Pinpoint the cell where the given text exists, returning its (x, y) midpoint coordinate. 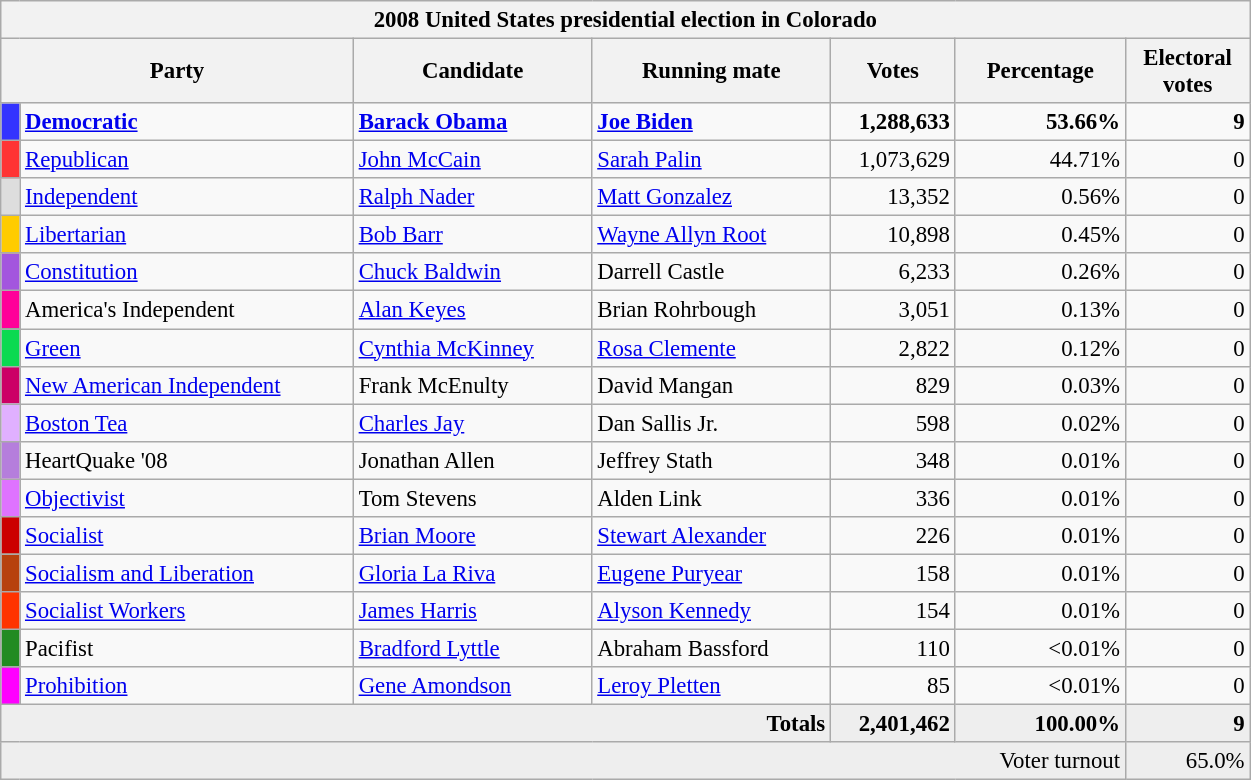
Pacifist (187, 648)
100.00% (1040, 724)
Brian Rohrbough (712, 310)
10,898 (894, 235)
Joe Biden (712, 122)
Leroy Pletten (712, 686)
0.12% (1040, 348)
Republican (187, 160)
Ralph Nader (472, 197)
Tom Stevens (472, 498)
Chuck Baldwin (472, 273)
Socialist (187, 536)
Boston Tea (187, 423)
Eugene Puryear (712, 573)
Objectivist (187, 498)
Constitution (187, 273)
Stewart Alexander (712, 536)
85 (894, 686)
0.45% (1040, 235)
Totals (416, 724)
0.56% (1040, 197)
0.26% (1040, 273)
336 (894, 498)
Democratic (187, 122)
Brian Moore (472, 536)
65.0% (1188, 761)
Cynthia McKinney (472, 348)
Alyson Kennedy (712, 611)
James Harris (472, 611)
6,233 (894, 273)
158 (894, 573)
Running mate (712, 72)
Alden Link (712, 498)
Darrell Castle (712, 273)
226 (894, 536)
New American Independent (187, 385)
Percentage (1040, 72)
53.66% (1040, 122)
1,073,629 (894, 160)
829 (894, 385)
110 (894, 648)
1,288,633 (894, 122)
2,822 (894, 348)
Charles Jay (472, 423)
44.71% (1040, 160)
David Mangan (712, 385)
154 (894, 611)
0.02% (1040, 423)
Votes (894, 72)
Barack Obama (472, 122)
Electoral votes (1188, 72)
Wayne Allyn Root (712, 235)
Green (187, 348)
Jeffrey Stath (712, 460)
2008 United States presidential election in Colorado (626, 20)
598 (894, 423)
2,401,462 (894, 724)
Libertarian (187, 235)
Gloria La Riva (472, 573)
John McCain (472, 160)
Socialism and Liberation (187, 573)
0.03% (1040, 385)
13,352 (894, 197)
Bradford Lyttle (472, 648)
Frank McEnulty (472, 385)
Sarah Palin (712, 160)
Alan Keyes (472, 310)
Jonathan Allen (472, 460)
Dan Sallis Jr. (712, 423)
3,051 (894, 310)
Voter turnout (564, 761)
Candidate (472, 72)
Socialist Workers (187, 611)
0.13% (1040, 310)
Abraham Bassford (712, 648)
Prohibition (187, 686)
HeartQuake '08 (187, 460)
Rosa Clemente (712, 348)
Gene Amondson (472, 686)
Matt Gonzalez (712, 197)
Party (178, 72)
Bob Barr (472, 235)
348 (894, 460)
America's Independent (187, 310)
Independent (187, 197)
